For the text-containing cell, return its midpoint in (X, Y) coordinate format. 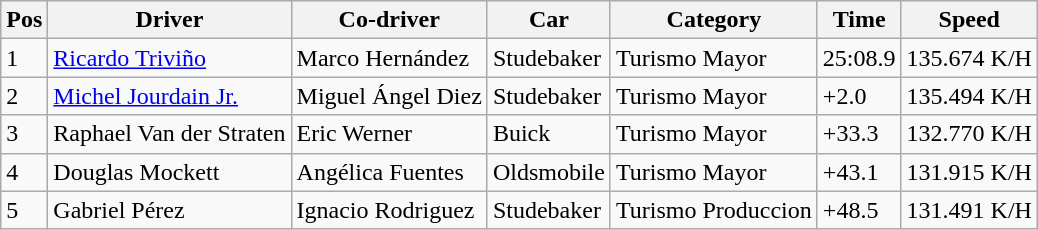
Eric Werner (389, 134)
+43.1 (859, 172)
Turismo Produccion (714, 210)
Co-driver (389, 20)
Gabriel Pérez (170, 210)
+33.3 (859, 134)
135.494 K/H (969, 96)
5 (24, 210)
Raphael Van der Straten (170, 134)
132.770 K/H (969, 134)
+48.5 (859, 210)
Miguel Ángel Diez (389, 96)
+2.0 (859, 96)
Oldsmobile (548, 172)
Driver (170, 20)
Ignacio Rodriguez (389, 210)
Pos (24, 20)
Michel Jourdain Jr. (170, 96)
Time (859, 20)
Category (714, 20)
131.915 K/H (969, 172)
Ricardo Triviño (170, 58)
135.674 K/H (969, 58)
Marco Hernández (389, 58)
4 (24, 172)
3 (24, 134)
2 (24, 96)
Buick (548, 134)
131.491 K/H (969, 210)
Angélica Fuentes (389, 172)
Douglas Mockett (170, 172)
25:08.9 (859, 58)
1 (24, 58)
Speed (969, 20)
Car (548, 20)
